From the cell containing the given text, extract its center point as (x, y) coordinate. 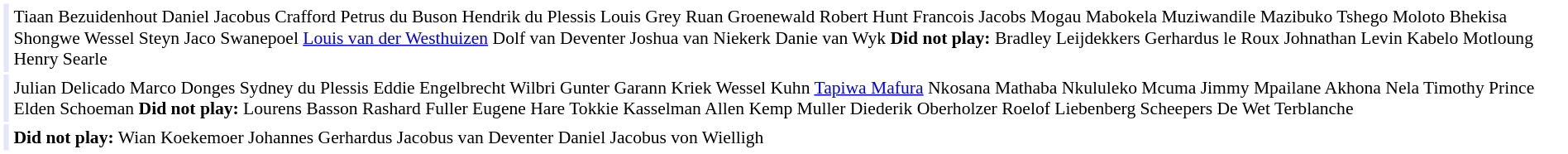
Did not play: Wian Koekemoer Johannes Gerhardus Jacobus van Deventer Daniel Jacobus von Wielligh (788, 137)
